Pinpoint the cell where the given text exists, returning its [x, y] midpoint coordinate. 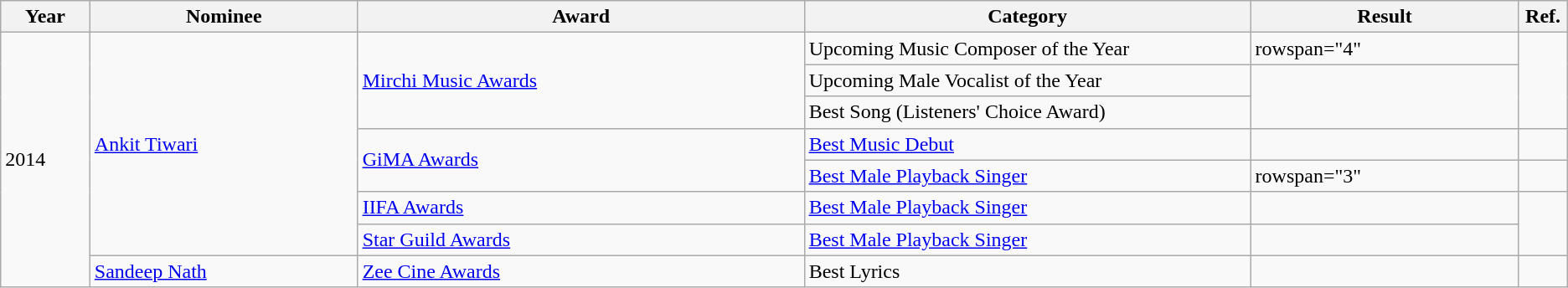
Year [45, 17]
Ref. [1543, 17]
2014 [45, 160]
Star Guild Awards [581, 239]
Sandeep Nath [224, 271]
Nominee [224, 17]
Best Lyrics [1027, 271]
Award [581, 17]
Ankit Tiwari [224, 144]
GiMA Awards [581, 160]
rowspan="3" [1385, 176]
Best Song (Listeners' Choice Award) [1027, 112]
IIFA Awards [581, 208]
Upcoming Male Vocalist of the Year [1027, 80]
Result [1385, 17]
Category [1027, 17]
rowspan="4" [1385, 49]
Zee Cine Awards [581, 271]
Mirchi Music Awards [581, 80]
Best Music Debut [1027, 144]
Upcoming Music Composer of the Year [1027, 49]
